Return the [x, y] coordinate for the center point of the cell that contains the specified text.  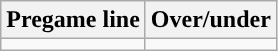
Pregame line [74, 20]
Over/under [210, 20]
